Locate the cell with the specified text and output its [X, Y] center coordinate. 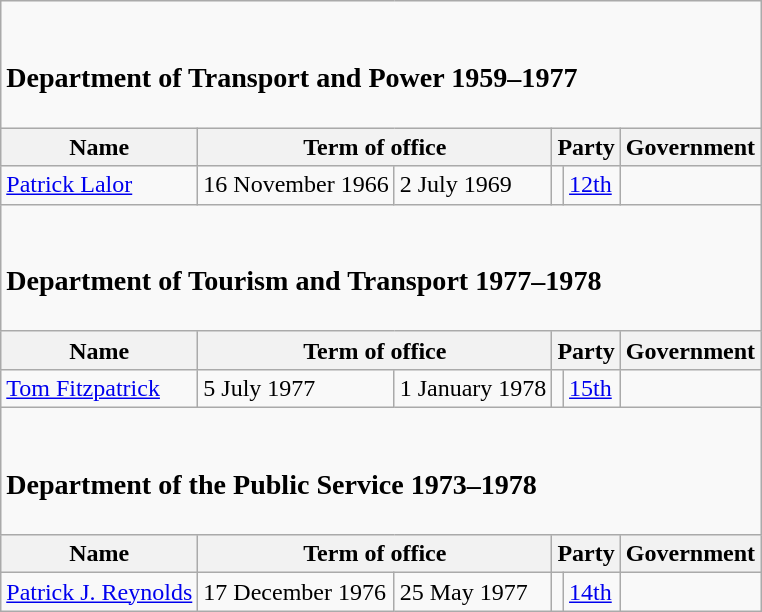
Patrick Lalor [100, 185]
Patrick J. Reynolds [100, 592]
Department of Tourism and Transport 1977–1978 [381, 268]
15th [592, 388]
Tom Fitzpatrick [100, 388]
16 November 1966 [296, 185]
17 December 1976 [296, 592]
25 May 1977 [473, 592]
1 January 1978 [473, 388]
12th [592, 185]
Department of Transport and Power 1959–1977 [381, 64]
Department of the Public Service 1973–1978 [381, 470]
5 July 1977 [296, 388]
14th [592, 592]
2 July 1969 [473, 185]
